Provide the (x, y) coordinate of the cell's center where the given text is located.  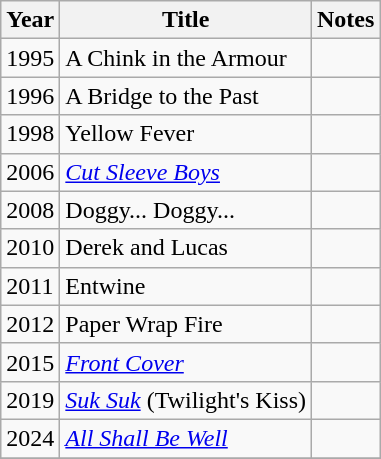
2010 (30, 248)
Entwine (186, 286)
2012 (30, 324)
1996 (30, 96)
Title (186, 20)
1995 (30, 58)
Yellow Fever (186, 134)
2008 (30, 210)
Notes (346, 20)
2011 (30, 286)
Suk Suk (Twilight's Kiss) (186, 400)
2019 (30, 400)
2024 (30, 438)
Paper Wrap Fire (186, 324)
A Chink in the Armour (186, 58)
A Bridge to the Past (186, 96)
Cut Sleeve Boys (186, 172)
2006 (30, 172)
2015 (30, 362)
1998 (30, 134)
Front Cover (186, 362)
Year (30, 20)
All Shall Be Well (186, 438)
Derek and Lucas (186, 248)
Doggy... Doggy... (186, 210)
